Output the [X, Y] coordinate of the center of the cell containing the given text.  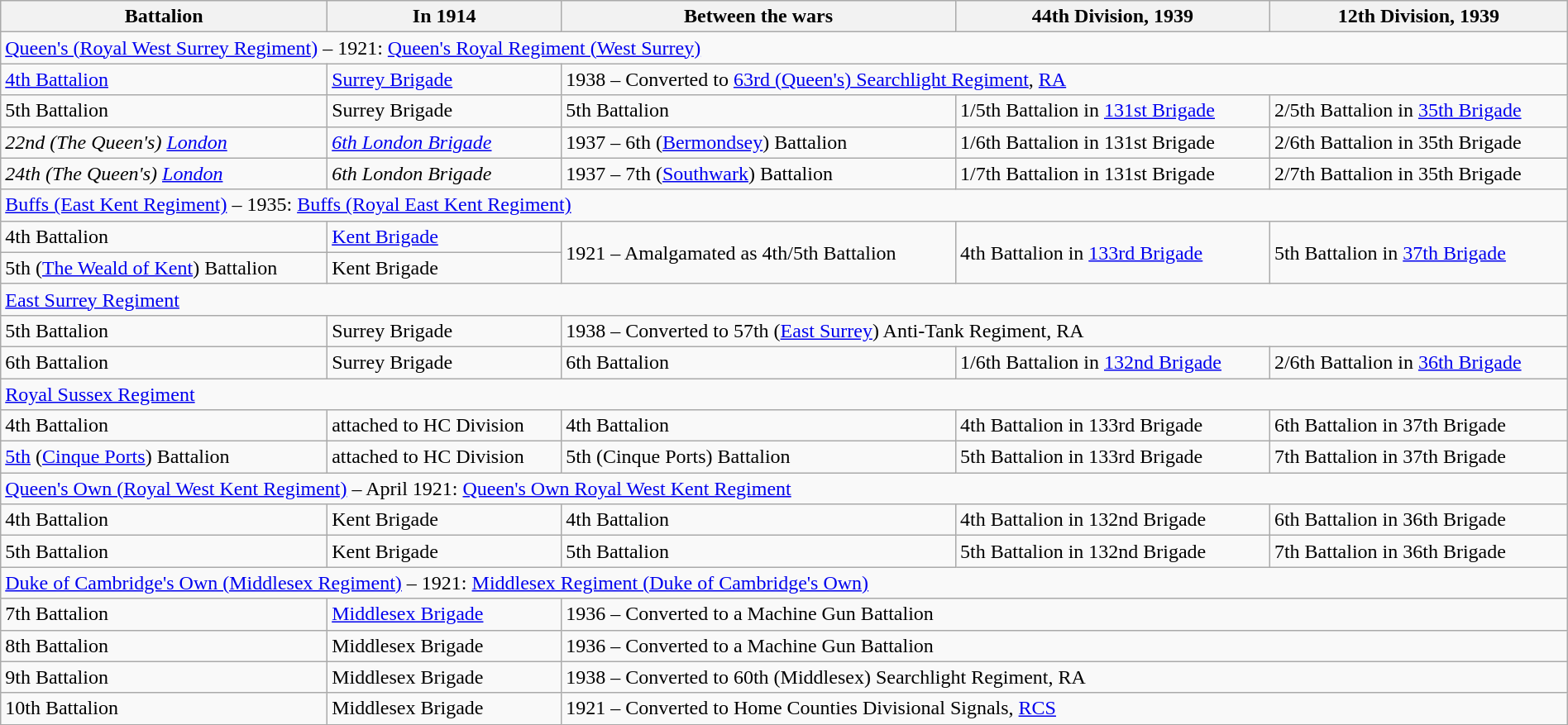
6th Battalion in 36th Brigade [1418, 520]
9th Battalion [164, 677]
7th Battalion in 37th Brigade [1418, 457]
Queen's (Royal West Surrey Regiment) – 1921: Queen's Royal Regiment (West Surrey) [784, 48]
24th (The Queen's) London [164, 174]
Royal Sussex Regiment [784, 394]
44th Division, 1939 [1112, 17]
4th Battalion in 132nd Brigade [1112, 520]
Duke of Cambridge's Own (Middlesex Regiment) – 1921: Middlesex Regiment (Duke of Cambridge's Own) [784, 583]
East Surrey Regiment [784, 299]
2/6th Battalion in 35th Brigade [1418, 142]
Between the wars [759, 17]
In 1914 [445, 17]
1/6th Battalion in 131st Brigade [1112, 142]
6th Battalion in 37th Brigade [1418, 426]
2/5th Battalion in 35th Brigade [1418, 111]
5th (The Weald of Kent) Battalion [164, 268]
8th Battalion [164, 646]
10th Battalion [164, 708]
12th Division, 1939 [1418, 17]
2/6th Battalion in 36th Brigade [1418, 362]
5th Battalion in 37th Brigade [1418, 252]
2/7th Battalion in 35th Brigade [1418, 174]
Battalion [164, 17]
1/5th Battalion in 131st Brigade [1112, 111]
1921 – Converted to Home Counties Divisional Signals, RCS [1064, 708]
7th Battalion [164, 614]
1/7th Battalion in 131st Brigade [1112, 174]
Queen's Own (Royal West Kent Regiment) – April 1921: Queen's Own Royal West Kent Regiment [784, 489]
5th Battalion in 132nd Brigade [1112, 551]
1921 – Amalgamated as 4th/5th Battalion [759, 252]
7th Battalion in 36th Brigade [1418, 551]
1/6th Battalion in 132nd Brigade [1112, 362]
1937 – 6th (Bermondsey) Battalion [759, 142]
Buffs (East Kent Regiment) – 1935: Buffs (Royal East Kent Regiment) [784, 205]
1938 – Converted to 60th (Middlesex) Searchlight Regiment, RA [1064, 677]
1938 – Converted to 63rd (Queen's) Searchlight Regiment, RA [1064, 79]
1937 – 7th (Southwark) Battalion [759, 174]
22nd (The Queen's) London [164, 142]
5th Battalion in 133rd Brigade [1112, 457]
1938 – Converted to 57th (East Surrey) Anti-Tank Regiment, RA [1064, 331]
